Search for the cell housing the specified text and yield its (X, Y) center coordinate. 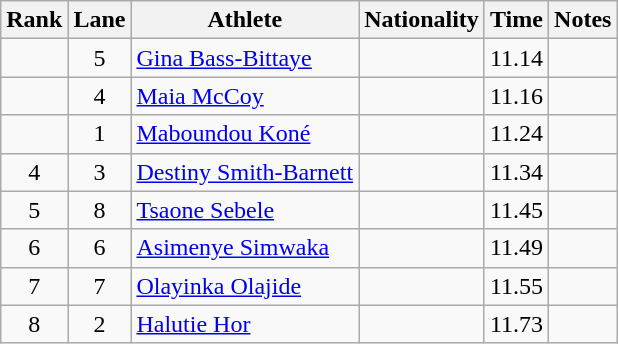
11.14 (516, 58)
11.34 (516, 172)
Athlete (245, 20)
3 (100, 172)
Gina Bass-Bittaye (245, 58)
11.73 (516, 324)
Time (516, 20)
11.24 (516, 134)
Nationality (422, 20)
Lane (100, 20)
11.49 (516, 248)
Tsaone Sebele (245, 210)
Asimenye Simwaka (245, 248)
11.16 (516, 96)
Maia McCoy (245, 96)
Maboundou Koné (245, 134)
Rank (34, 20)
1 (100, 134)
Destiny Smith-Barnett (245, 172)
Notes (583, 20)
2 (100, 324)
Halutie Hor (245, 324)
Olayinka Olajide (245, 286)
11.55 (516, 286)
11.45 (516, 210)
